Determine the (X, Y) coordinate at the center of the cell enclosing the given text.  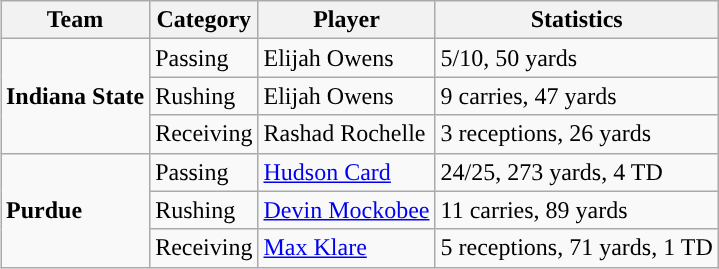
Max Klare (346, 248)
Indiana State (74, 96)
Category (204, 20)
3 receptions, 26 yards (576, 134)
24/25, 273 yards, 4 TD (576, 172)
5/10, 50 yards (576, 58)
Player (346, 20)
Rashad Rochelle (346, 134)
Purdue (74, 210)
Devin Mockobee (346, 210)
Team (74, 20)
5 receptions, 71 yards, 1 TD (576, 248)
9 carries, 47 yards (576, 96)
11 carries, 89 yards (576, 210)
Hudson Card (346, 172)
Statistics (576, 20)
